Return [X, Y] of the center of cell containing provided text 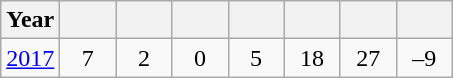
27 [368, 58]
5 [256, 58]
0 [200, 58]
–9 [424, 58]
2017 [30, 58]
Year [30, 20]
7 [88, 58]
2 [144, 58]
18 [312, 58]
